Search for the cell housing the specified text and yield its (x, y) center coordinate. 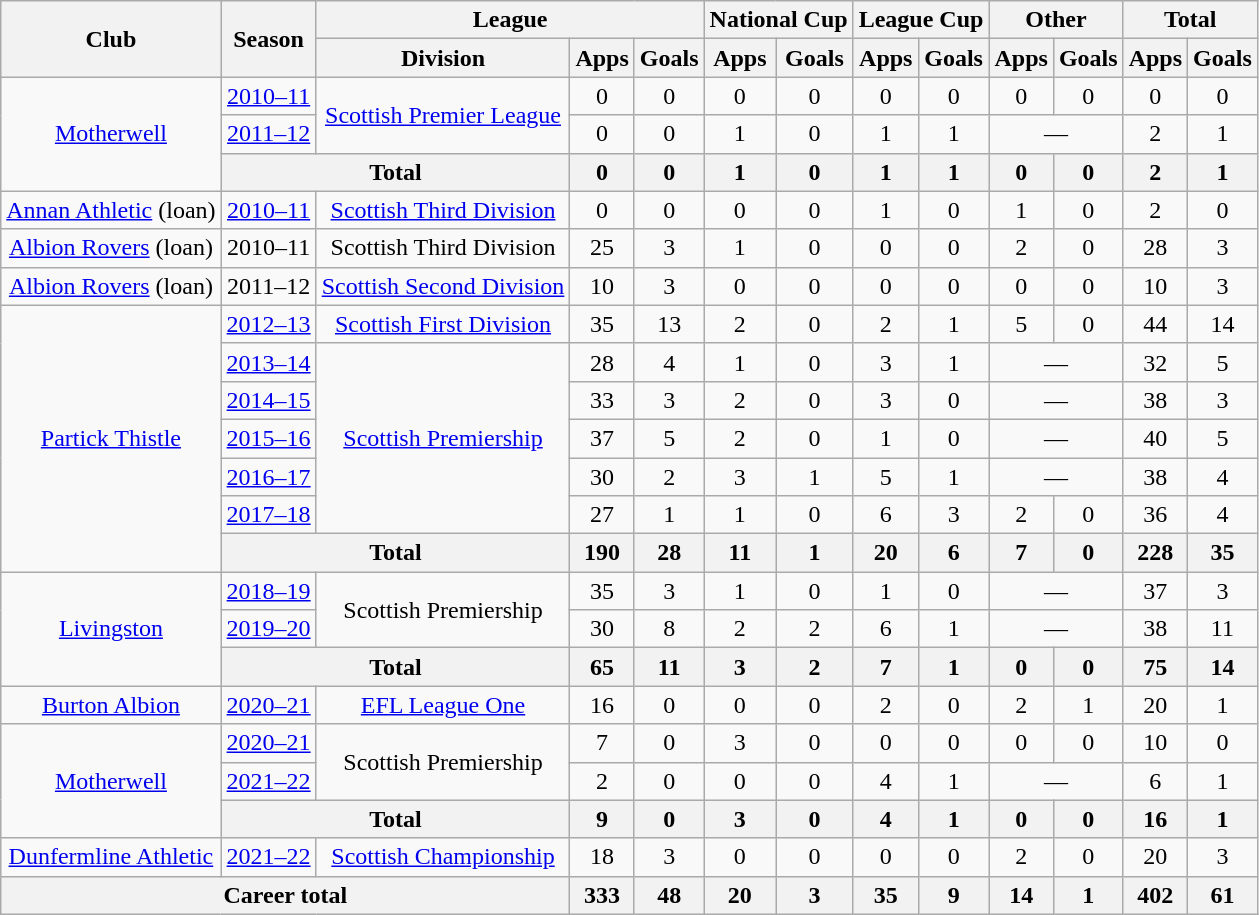
2017–18 (268, 515)
2013–14 (268, 362)
Partick Thistle (111, 438)
League Cup (921, 20)
Scottish First Division (443, 324)
Club (111, 39)
333 (602, 895)
75 (1155, 667)
65 (602, 667)
Season (268, 39)
Burton Albion (111, 705)
2016–17 (268, 477)
402 (1155, 895)
228 (1155, 553)
25 (602, 248)
2012–13 (268, 324)
48 (669, 895)
Division (443, 58)
40 (1155, 438)
8 (669, 629)
Scottish Second Division (443, 286)
32 (1155, 362)
Dunfermline Athletic (111, 857)
2019–20 (268, 629)
Livingston (111, 629)
EFL League One (443, 705)
27 (602, 515)
Career total (286, 895)
National Cup (778, 20)
44 (1155, 324)
190 (602, 553)
League (510, 20)
2014–15 (268, 400)
2015–16 (268, 438)
Scottish Championship (443, 857)
Scottish Premier League (443, 115)
13 (669, 324)
61 (1223, 895)
33 (602, 400)
2018–19 (268, 591)
Annan Athletic (loan) (111, 210)
Other (1056, 20)
36 (1155, 515)
18 (602, 857)
